Locate the cell with the specified text and output its (X, Y) center coordinate. 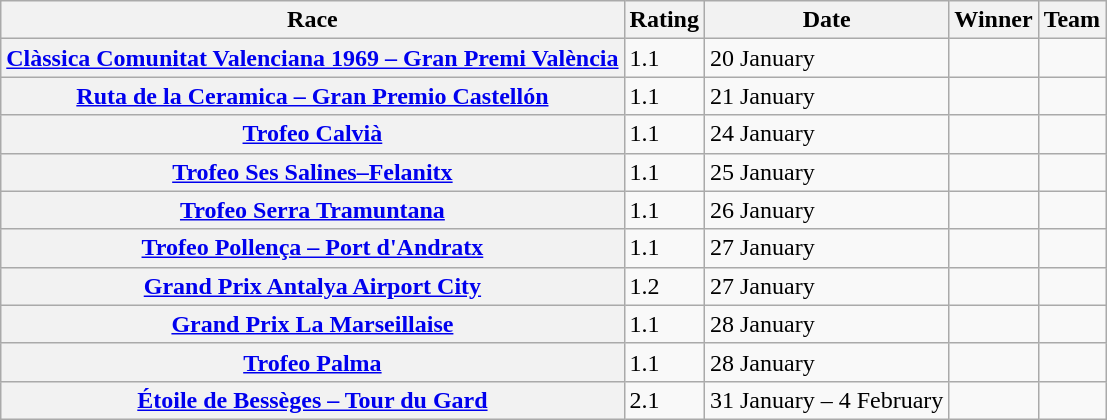
31 January – 4 February (826, 400)
Ruta de la Ceramica – Gran Premio Castellón (312, 96)
Rating (664, 20)
Trofeo Ses Salines–Felanitx (312, 172)
Team (1072, 20)
1.2 (664, 286)
Trofeo Palma (312, 362)
25 January (826, 172)
Trofeo Pollença – Port d'Andratx (312, 248)
24 January (826, 134)
2.1 (664, 400)
Trofeo Calvià (312, 134)
Grand Prix Antalya Airport City (312, 286)
Winner (994, 20)
26 January (826, 210)
Trofeo Serra Tramuntana (312, 210)
20 January (826, 58)
21 January (826, 96)
Étoile de Bessèges – Tour du Gard (312, 400)
Race (312, 20)
Grand Prix La Marseillaise (312, 324)
Date (826, 20)
Clàssica Comunitat Valenciana 1969 – Gran Premi València (312, 58)
